Detect which cell encompasses the target text, then output its (x, y) center coordinate. 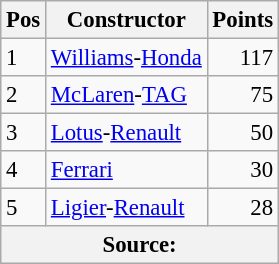
Ferrari (127, 170)
Williams-Honda (127, 58)
2 (24, 95)
30 (242, 170)
117 (242, 58)
75 (242, 95)
Pos (24, 20)
4 (24, 170)
Ligier-Renault (127, 208)
1 (24, 58)
Points (242, 20)
50 (242, 133)
3 (24, 133)
5 (24, 208)
Source: (140, 245)
Lotus-Renault (127, 133)
28 (242, 208)
Constructor (127, 20)
McLaren-TAG (127, 95)
